Pinpoint the cell where the given text exists, returning its [x, y] midpoint coordinate. 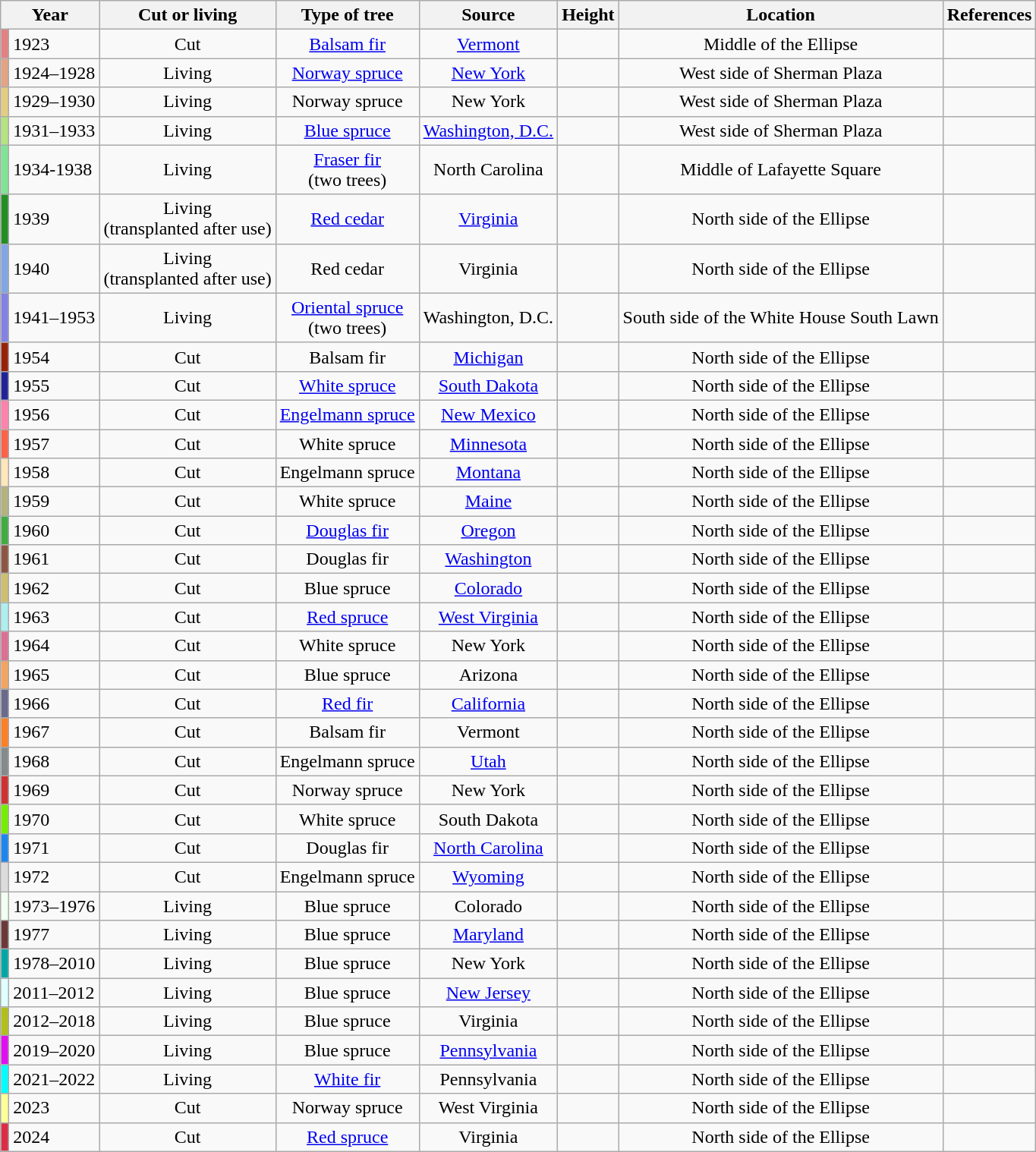
1939 [55, 219]
1968 [55, 761]
Middle of Lafayette Square [780, 170]
Middle of the Ellipse [780, 44]
Year [50, 15]
Utah [488, 761]
California [488, 703]
2012–2018 [55, 1021]
1966 [55, 703]
2021–2022 [55, 1079]
Maryland [488, 935]
Wyoming [488, 877]
Location [780, 15]
2019–2020 [55, 1050]
1977 [55, 935]
1970 [55, 819]
Height [588, 15]
1973–1976 [55, 905]
1955 [55, 386]
1969 [55, 790]
1923 [55, 44]
Type of tree [348, 15]
Oregon [488, 530]
Source [488, 15]
Cut or living [187, 15]
White fir [348, 1079]
1962 [55, 588]
New Jersey [488, 993]
1941–1953 [55, 317]
1965 [55, 675]
Maine [488, 502]
1964 [55, 646]
1940 [55, 269]
Oriental spruce(two trees) [348, 317]
1961 [55, 559]
1954 [55, 357]
1978–2010 [55, 964]
1971 [55, 848]
1929–1930 [55, 102]
1960 [55, 530]
Michigan [488, 357]
2024 [55, 1137]
1967 [55, 732]
1956 [55, 414]
1958 [55, 473]
1934-1938 [55, 170]
1924–1928 [55, 73]
Arizona [488, 675]
South side of the White House South Lawn [780, 317]
References [990, 15]
Fraser fir(two trees) [348, 170]
1972 [55, 877]
1963 [55, 617]
Montana [488, 473]
Minnesota [488, 444]
1931–1933 [55, 131]
2011–2012 [55, 993]
1959 [55, 502]
Washington [488, 559]
1957 [55, 444]
Red fir [348, 703]
New Mexico [488, 414]
2023 [55, 1108]
